Return the (X, Y) coordinate for the center point of the cell that contains the specified text.  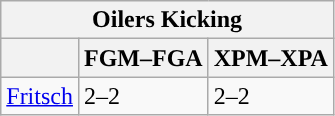
XPM–XPA (270, 58)
Oilers Kicking (168, 20)
Fritsch (40, 96)
FGM–FGA (143, 58)
